Locate the cell with the specified text and output its (X, Y) center coordinate. 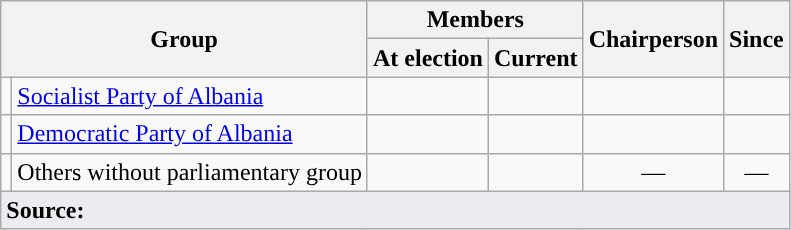
Chairperson (653, 39)
Current (536, 58)
Others without parliamentary group (190, 172)
Source: (396, 210)
Democratic Party of Albania (190, 134)
Since (757, 39)
Socialist Party of Albania (190, 96)
Group (184, 39)
Members (475, 20)
At election (428, 58)
